Find where the given text appears and provide that cell's center as (x, y) coordinate. 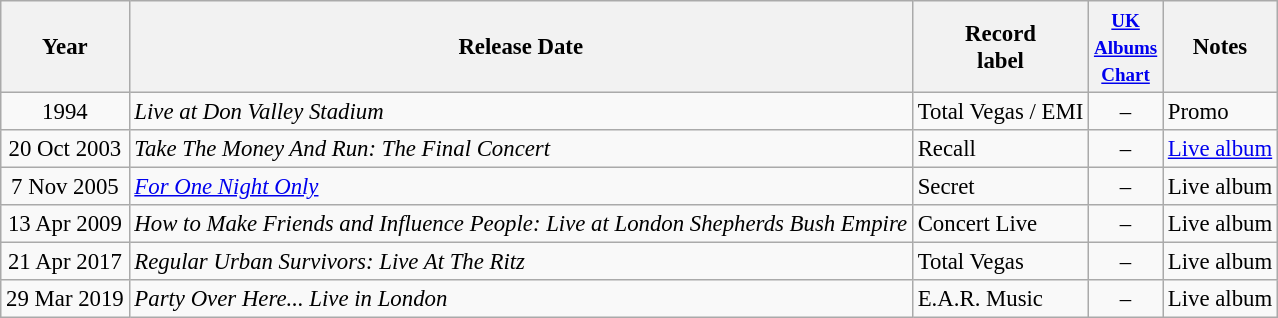
E.A.R. Music (1000, 299)
21 Apr 2017 (65, 262)
7 Nov 2005 (65, 187)
Live at Don Valley Stadium (520, 112)
UK Albums Chart (1126, 47)
20 Oct 2003 (65, 149)
Concert Live (1000, 224)
Total Vegas / EMI (1000, 112)
Recordlabel (1000, 47)
Promo (1220, 112)
29 Mar 2019 (65, 299)
Total Vegas (1000, 262)
Recall (1000, 149)
Secret (1000, 187)
13 Apr 2009 (65, 224)
Release Date (520, 47)
Take The Money And Run: The Final Concert (520, 149)
Party Over Here... Live in London (520, 299)
Year (65, 47)
Notes (1220, 47)
Regular Urban Survivors: Live At The Ritz (520, 262)
1994 (65, 112)
How to Make Friends and Influence People: Live at London Shepherds Bush Empire (520, 224)
For One Night Only (520, 187)
